Locate the cell with the specified text and output its (X, Y) center coordinate. 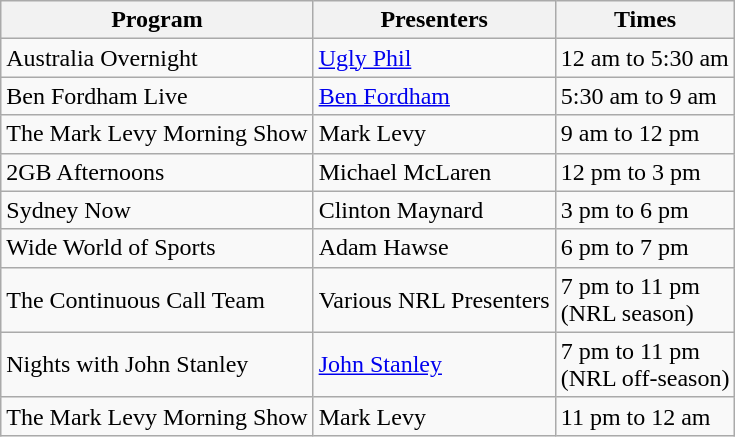
5:30 am to 9 am (645, 96)
7 pm to 11 pm (NRL season) (645, 300)
Various NRL Presenters (434, 300)
12 am to 5:30 am (645, 58)
9 am to 12 pm (645, 134)
2GB Afternoons (157, 172)
Sydney Now (157, 210)
Ben Fordham (434, 96)
The Continuous Call Team (157, 300)
Wide World of Sports (157, 248)
Australia Overnight (157, 58)
11 pm to 12 am (645, 416)
7 pm to 11 pm (NRL off-season) (645, 364)
Presenters (434, 20)
Program (157, 20)
John Stanley (434, 364)
Clinton Maynard (434, 210)
Ben Fordham Live (157, 96)
Michael McLaren (434, 172)
6 pm to 7 pm (645, 248)
Nights with John Stanley (157, 364)
Adam Hawse (434, 248)
Ugly Phil (434, 58)
12 pm to 3 pm (645, 172)
Times (645, 20)
3 pm to 6 pm (645, 210)
